Determine the [X, Y] coordinate at the center of the cell enclosing the given text.  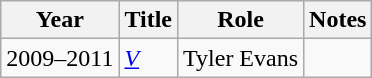
Notes [338, 20]
Role [241, 20]
V [148, 58]
Title [148, 20]
Tyler Evans [241, 58]
Year [60, 20]
2009–2011 [60, 58]
